Search for the cell housing the specified text and yield its [x, y] center coordinate. 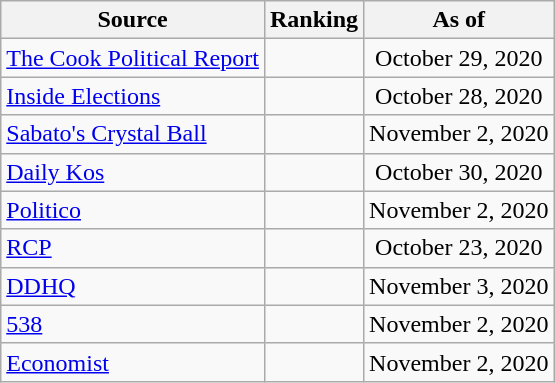
As of [459, 20]
October 30, 2020 [459, 172]
Politico [133, 210]
October 23, 2020 [459, 248]
Daily Kos [133, 172]
538 [133, 324]
RCP [133, 248]
Economist [133, 362]
Source [133, 20]
DDHQ [133, 286]
Sabato's Crystal Ball [133, 134]
Inside Elections [133, 96]
The Cook Political Report [133, 58]
Ranking [314, 20]
October 29, 2020 [459, 58]
October 28, 2020 [459, 96]
November 3, 2020 [459, 286]
